Locate the cell with the specified text and output its (X, Y) center coordinate. 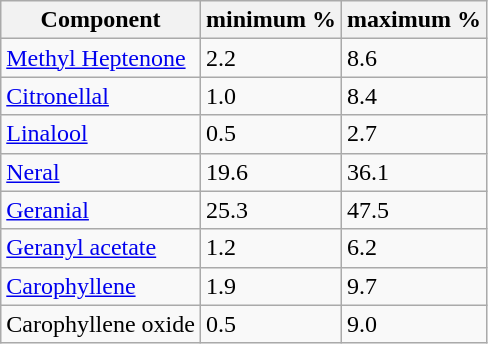
8.6 (414, 58)
1.2 (270, 248)
minimum % (270, 20)
Component (101, 20)
9.7 (414, 286)
2.2 (270, 58)
Citronellal (101, 96)
8.4 (414, 96)
Carophyllene (101, 286)
Carophyllene oxide (101, 324)
2.7 (414, 134)
maximum % (414, 20)
1.9 (270, 286)
Geranial (101, 210)
47.5 (414, 210)
36.1 (414, 172)
Geranyl acetate (101, 248)
19.6 (270, 172)
Methyl Heptenone (101, 58)
Neral (101, 172)
9.0 (414, 324)
Linalool (101, 134)
1.0 (270, 96)
25.3 (270, 210)
6.2 (414, 248)
